Search for the cell housing the specified text and yield its [X, Y] center coordinate. 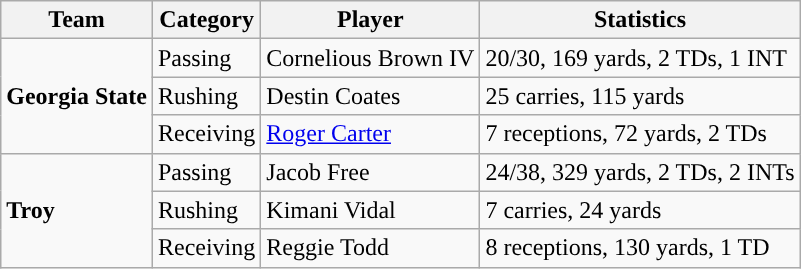
Roger Carter [370, 134]
Destin Coates [370, 96]
Jacob Free [370, 172]
Category [206, 20]
8 receptions, 130 yards, 1 TD [640, 248]
Reggie Todd [370, 248]
Player [370, 20]
24/38, 329 yards, 2 TDs, 2 INTs [640, 172]
25 carries, 115 yards [640, 96]
Troy [77, 210]
Georgia State [77, 96]
Statistics [640, 20]
Cornelious Brown IV [370, 58]
Kimani Vidal [370, 210]
20/30, 169 yards, 2 TDs, 1 INT [640, 58]
7 receptions, 72 yards, 2 TDs [640, 134]
Team [77, 20]
7 carries, 24 yards [640, 210]
